From the cell containing the given text, extract its center point as (x, y) coordinate. 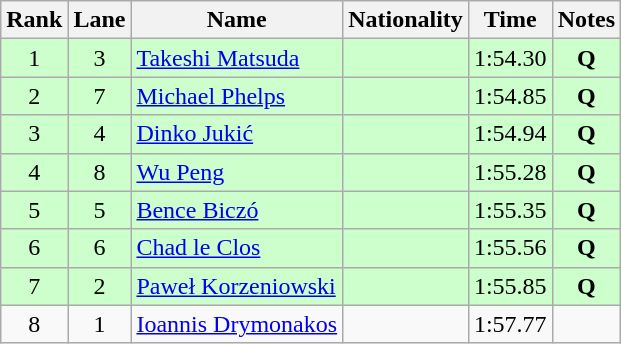
Michael Phelps (237, 96)
Name (237, 20)
Wu Peng (237, 172)
Lane (100, 20)
1:55.35 (510, 210)
Takeshi Matsuda (237, 58)
Nationality (406, 20)
Bence Biczó (237, 210)
1:55.28 (510, 172)
1:55.85 (510, 286)
Time (510, 20)
Rank (34, 20)
Paweł Korzeniowski (237, 286)
Ioannis Drymonakos (237, 324)
1:55.56 (510, 248)
1:54.30 (510, 58)
1:54.85 (510, 96)
1:57.77 (510, 324)
1:54.94 (510, 134)
Chad le Clos (237, 248)
Notes (586, 20)
Dinko Jukić (237, 134)
